Provide the (X, Y) coordinate of the cell's center where the given text is located.  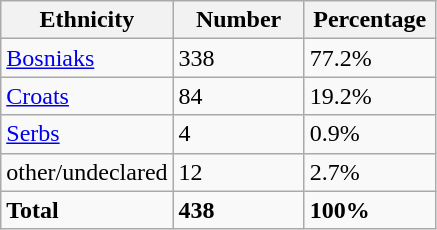
Bosniaks (87, 58)
338 (238, 58)
4 (238, 134)
2.7% (370, 172)
Number (238, 20)
84 (238, 96)
Croats (87, 96)
77.2% (370, 58)
Serbs (87, 134)
Ethnicity (87, 20)
19.2% (370, 96)
12 (238, 172)
Percentage (370, 20)
other/undeclared (87, 172)
100% (370, 210)
0.9% (370, 134)
Total (87, 210)
438 (238, 210)
